From the cell containing the given text, extract its center point as (x, y) coordinate. 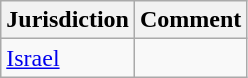
Comment (191, 20)
Israel (68, 58)
Jurisdiction (68, 20)
